Find where the given text appears and provide that cell's center as (X, Y) coordinate. 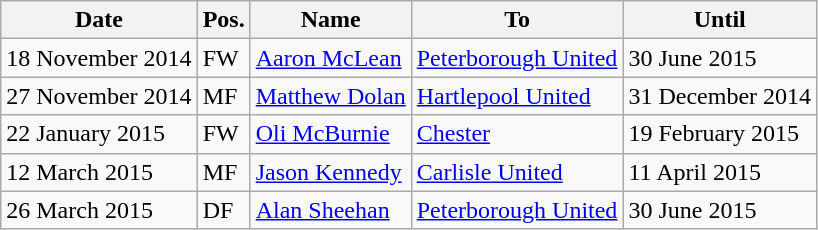
Hartlepool United (517, 96)
To (517, 20)
Chester (517, 134)
12 March 2015 (99, 172)
DF (224, 210)
Jason Kennedy (330, 172)
Oli McBurnie (330, 134)
Until (720, 20)
22 January 2015 (99, 134)
19 February 2015 (720, 134)
27 November 2014 (99, 96)
31 December 2014 (720, 96)
18 November 2014 (99, 58)
26 March 2015 (99, 210)
Matthew Dolan (330, 96)
Pos. (224, 20)
Aaron McLean (330, 58)
Date (99, 20)
Alan Sheehan (330, 210)
Name (330, 20)
Carlisle United (517, 172)
11 April 2015 (720, 172)
